From the cell containing the given text, extract its center point as (X, Y) coordinate. 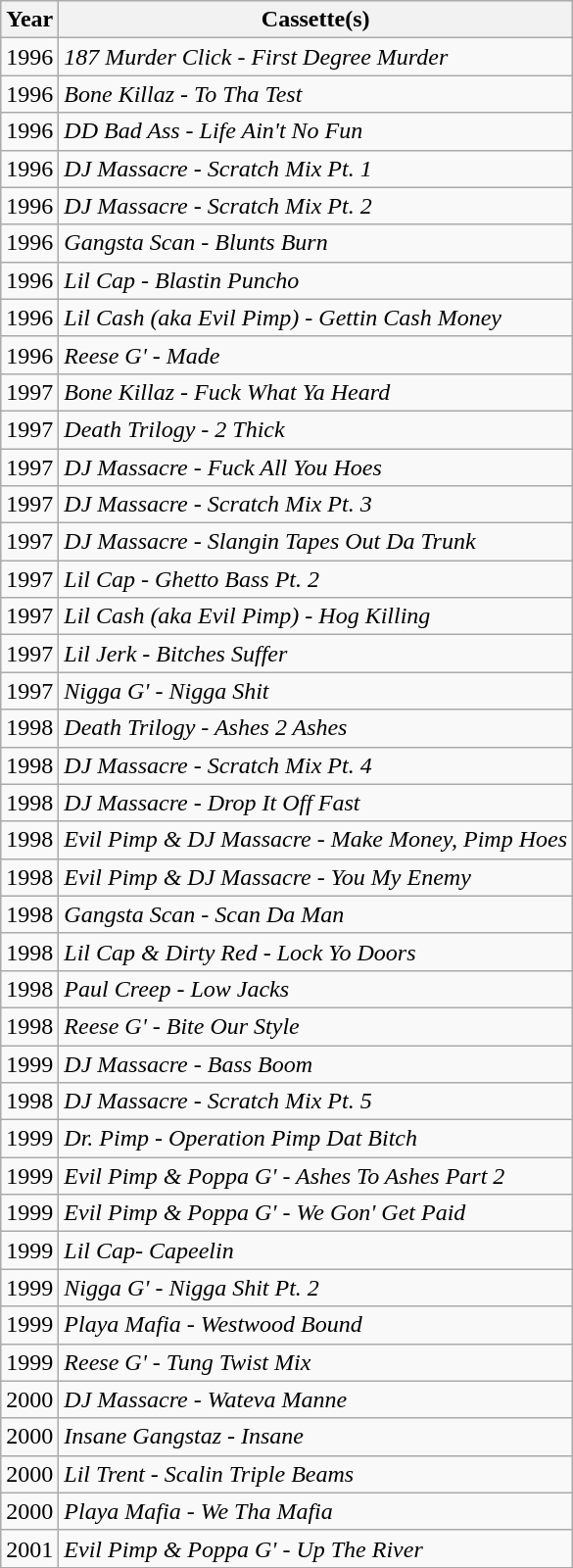
DJ Massacre - Scratch Mix Pt. 3 (315, 505)
Playa Mafia - Westwood Bound (315, 1325)
Bone Killaz - Fuck What Ya Heard (315, 392)
Nigga G' - Nigga Shit (315, 691)
Nigga G' - Nigga Shit Pt. 2 (315, 1288)
Paul Creep - Low Jacks (315, 989)
DJ Massacre - Scratch Mix Pt. 4 (315, 765)
DJ Massacre - Bass Boom (315, 1063)
187 Murder Click - First Degree Murder (315, 57)
Dr. Pimp - Operation Pimp Dat Bitch (315, 1139)
Lil Cap - Blastin Puncho (315, 280)
Evil Pimp & DJ Massacre - Make Money, Pimp Hoes (315, 840)
Death Trilogy - Ashes 2 Ashes (315, 728)
Year (29, 20)
DD Bad Ass - Life Ain't No Fun (315, 131)
2001 (29, 1548)
DJ Massacre - Scratch Mix Pt. 5 (315, 1102)
Lil Cap- Capeelin (315, 1250)
Insane Gangstaz - Insane (315, 1437)
Lil Cash (aka Evil Pimp) - Gettin Cash Money (315, 318)
Lil Jerk - Bitches Suffer (315, 654)
Gangsta Scan - Blunts Burn (315, 243)
Reese G' - Tung Twist Mix (315, 1362)
DJ Massacre - Scratch Mix Pt. 2 (315, 206)
Reese G' - Bite Our Style (315, 1026)
Reese G' - Made (315, 355)
Death Trilogy - 2 Thick (315, 429)
Evil Pimp & Poppa G' - Up The River (315, 1548)
DJ Massacre - Drop It Off Fast (315, 803)
Playa Mafia - We Tha Mafia (315, 1511)
DJ Massacre - Fuck All You Hoes (315, 467)
Lil Cap & Dirty Red - Lock Yo Doors (315, 952)
DJ Massacre - Wateva Manne (315, 1399)
Evil Pimp & Poppa G' - Ashes To Ashes Part 2 (315, 1176)
Bone Killaz - To Tha Test (315, 94)
DJ Massacre - Slangin Tapes Out Da Trunk (315, 542)
Cassette(s) (315, 20)
Lil Cash (aka Evil Pimp) - Hog Killing (315, 616)
Evil Pimp & Poppa G' - We Gon' Get Paid (315, 1213)
Gangsta Scan - Scan Da Man (315, 914)
Evil Pimp & DJ Massacre - You My Enemy (315, 877)
Lil Cap - Ghetto Bass Pt. 2 (315, 579)
Lil Trent - Scalin Triple Beams (315, 1474)
DJ Massacre - Scratch Mix Pt. 1 (315, 169)
